Identify which cell holds the provided text, then report its [X, Y] central coordinate. 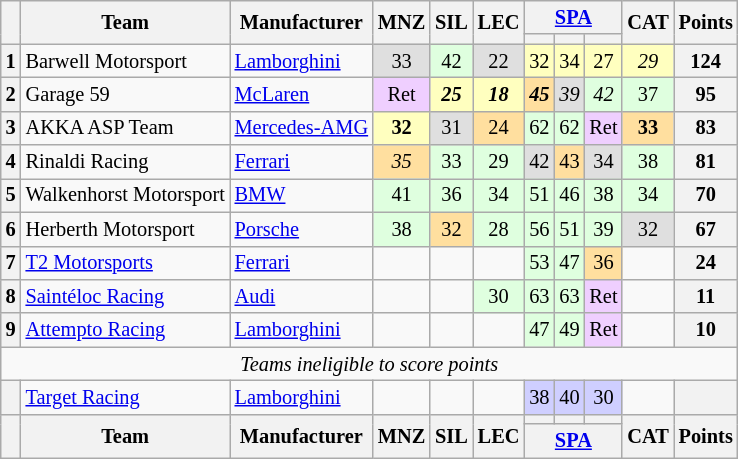
1 [11, 61]
70 [706, 195]
95 [706, 94]
Porsche [302, 229]
10 [706, 330]
81 [706, 162]
Garage 59 [126, 94]
124 [706, 61]
41 [402, 195]
7 [11, 263]
31 [452, 128]
Barwell Motorsport [126, 61]
Attempto Racing [126, 330]
46 [569, 195]
22 [499, 61]
2 [11, 94]
53 [539, 263]
3 [11, 128]
BMW [302, 195]
28 [499, 229]
11 [706, 296]
83 [706, 128]
4 [11, 162]
25 [452, 94]
McLaren [302, 94]
8 [11, 296]
9 [11, 330]
49 [569, 330]
45 [539, 94]
56 [539, 229]
18 [499, 94]
43 [569, 162]
Mercedes-AMG [302, 128]
Saintéloc Racing [126, 296]
40 [569, 397]
35 [402, 162]
Herberth Motorsport [126, 229]
Teams ineligible to score points [370, 364]
AKKA ASP Team [126, 128]
27 [603, 61]
Walkenhorst Motorsport [126, 195]
T2 Motorsports [126, 263]
6 [11, 229]
Target Racing [126, 397]
67 [706, 229]
Rinaldi Racing [126, 162]
37 [648, 94]
Audi [302, 296]
5 [11, 195]
